Capture the cell that displays the provided text and extract its [x, y] central coordinate. 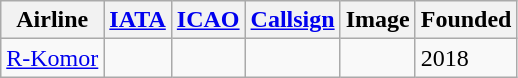
R-Komor [52, 58]
Founded [466, 20]
IATA [138, 20]
Callsign [292, 20]
ICAO [208, 20]
Airline [52, 20]
Image [378, 20]
2018 [466, 58]
